Determine the (X, Y) coordinate at the center of the cell enclosing the given text.  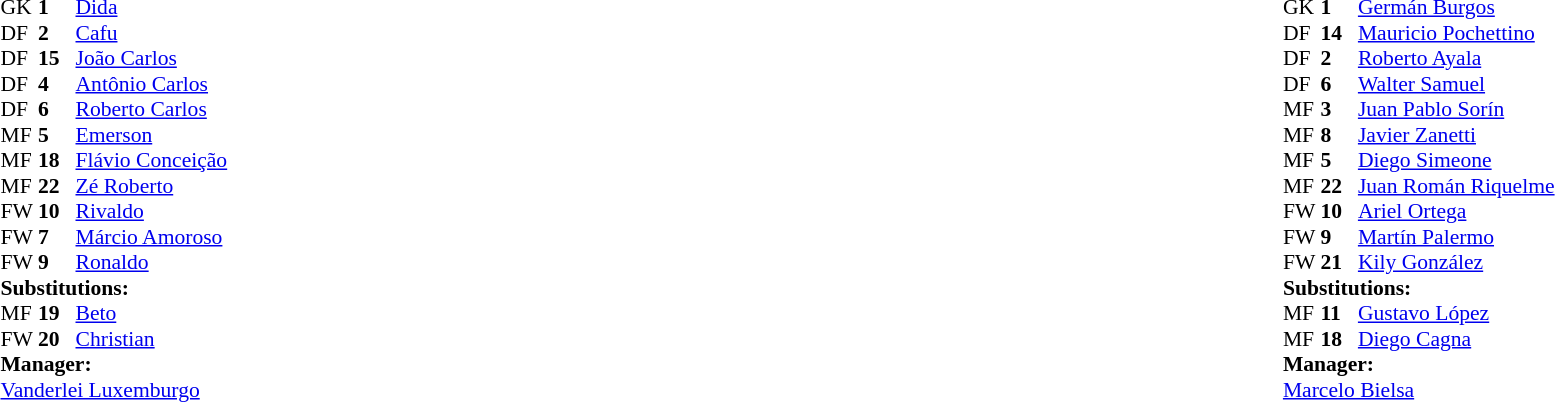
3 (1339, 109)
Rivaldo (152, 211)
Antônio Carlos (152, 84)
Beto (152, 313)
11 (1339, 313)
15 (57, 59)
Mauricio Pochettino (1456, 33)
Zé Roberto (152, 186)
Cafu (152, 33)
Emerson (152, 135)
Juan Román Riquelme (1456, 186)
4 (57, 84)
Walter Samuel (1456, 84)
João Carlos (152, 59)
Roberto Ayala (1456, 59)
Kily González (1456, 263)
20 (57, 339)
19 (57, 313)
Ronaldo (152, 263)
Javier Zanetti (1456, 135)
21 (1339, 263)
14 (1339, 33)
8 (1339, 135)
Gustavo López (1456, 313)
Márcio Amoroso (152, 237)
Diego Cagna (1456, 339)
Martín Palermo (1456, 237)
Juan Pablo Sorín (1456, 109)
Ariel Ortega (1456, 211)
Christian (152, 339)
7 (57, 237)
Roberto Carlos (152, 109)
Diego Simeone (1456, 161)
Flávio Conceição (152, 161)
